Pinpoint the cell where the given text exists, returning its (X, Y) midpoint coordinate. 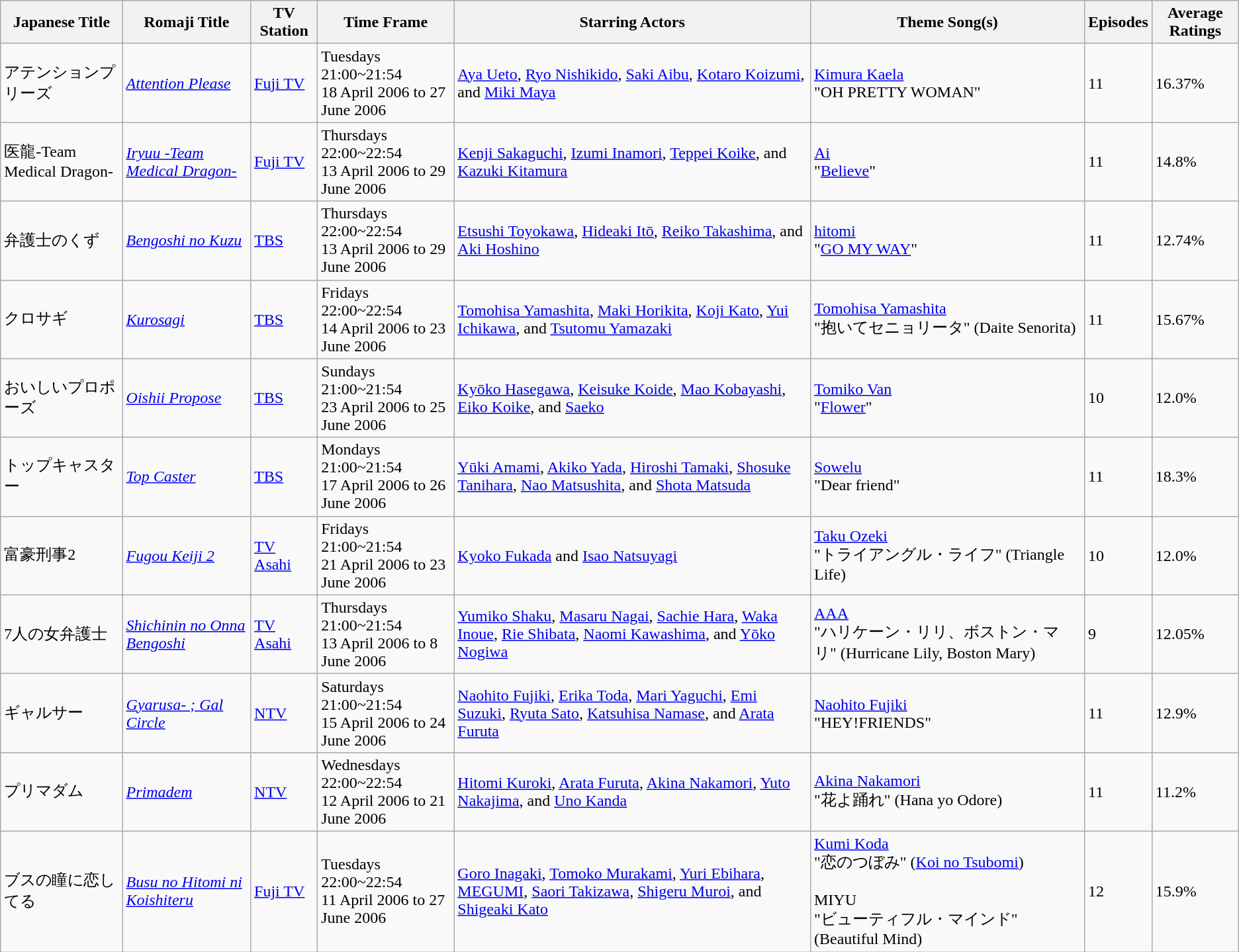
Kyoko Fukada and Isao Natsuyagi (633, 556)
Iryuu -Team Medical Dragon- (187, 161)
12.9% (1195, 713)
Tuesdays 22:00~22:54 11 April 2006 to 27 June 2006 (386, 891)
おいしいプロポーズ (62, 398)
Fridays 21:00~21:54 21 April 2006 to 23 June 2006 (386, 556)
Romaji Title (187, 22)
Kimura Kaela "OH PRETTY WOMAN" (947, 83)
アテンションプリーズ (62, 83)
Tuesdays 21:00~21:54 18 April 2006 to 27 June 2006 (386, 83)
Bengoshi no Kuzu (187, 241)
11.2% (1195, 791)
Theme Song(s) (947, 22)
Tomohisa Yamashita "抱いてセニョリータ" (Daite Senorita) (947, 319)
Fridays 22:00~22:54 14 April 2006 to 23 June 2006 (386, 319)
12.05% (1195, 634)
Wednesdays 22:00~22:54 12 April 2006 to 21 June 2006 (386, 791)
Japanese Title (62, 22)
Etsushi Toyokawa, Hideaki Itō, Reiko Takashima, and Aki Hoshino (633, 241)
Starring Actors (633, 22)
18.3% (1195, 476)
16.37% (1195, 83)
Hitomi Kuroki, Arata Furuta, Akina Nakamori, Yuto Nakajima, and Uno Kanda (633, 791)
Gyarusa- ; Gal Circle (187, 713)
Oishii Propose (187, 398)
AAA "ハリケーン・リリ、ボストン・マリ" (Hurricane Lily, Boston Mary) (947, 634)
9 (1119, 634)
Kyōko Hasegawa, Keisuke Koide, Mao Kobayashi, Eiko Koike, and Saeko (633, 398)
Saturdays 21:00~21:54 15 April 2006 to 24 June 2006 (386, 713)
Sowelu "Dear friend" (947, 476)
Akina Nakamori "花よ踊れ" (Hana yo Odore) (947, 791)
Ai "Believe" (947, 161)
Kurosagi (187, 319)
14.8% (1195, 161)
トップキャスター (62, 476)
Attention Please (187, 83)
12 (1119, 891)
Yūki Amami, Akiko Yada, Hiroshi Tamaki, Shosuke Tanihara, Nao Matsushita, and Shota Matsuda (633, 476)
Yumiko Shaku, Masaru Nagai, Sachie Hara, Waka Inoue, Rie Shibata, Naomi Kawashima, and Yōko Nogiwa (633, 634)
Primadem (187, 791)
Tomohisa Yamashita, Maki Horikita, Koji Kato, Yui Ichikawa, and Tsutomu Yamazaki (633, 319)
医龍-Team Medical Dragon- (62, 161)
プリマダム (62, 791)
Average Ratings (1195, 22)
Naohito Fujiki "HEY!FRIENDS" (947, 713)
Goro Inagaki, Tomoko Murakami, Yuri Ebihara, MEGUMI, Saori Takizawa, Shigeru Muroi, and Shigeaki Kato (633, 891)
弁護士のくず (62, 241)
Naohito Fujiki, Erika Toda, Mari Yaguchi, Emi Suzuki, Ryuta Sato, Katsuhisa Namase, and Arata Furuta (633, 713)
Top Caster (187, 476)
ギャルサー (62, 713)
Mondays 21:00~21:54 17 April 2006 to 26 June 2006 (386, 476)
TV Station (285, 22)
Time Frame (386, 22)
Taku Ozeki "トライアングル・ライフ" (Triangle Life) (947, 556)
Episodes (1119, 22)
富豪刑事2 (62, 556)
Busu no Hitomi ni Koishiteru (187, 891)
12.74% (1195, 241)
15.67% (1195, 319)
Kumi Koda "恋のつぼみ" (Koi no Tsubomi) MIYU "ビューティフル・マインド" (Beautiful Mind) (947, 891)
Thursdays 21:00~21:54 13 April 2006 to 8 June 2006 (386, 634)
Sundays 21:00~21:54 23 April 2006 to 25 June 2006 (386, 398)
Kenji Sakaguchi, Izumi Inamori, Teppei Koike, and Kazuki Kitamura (633, 161)
7人の女弁護士 (62, 634)
15.9% (1195, 891)
クロサギ (62, 319)
Tomiko Van "Flower" (947, 398)
hitomi "GO MY WAY" (947, 241)
Fugou Keiji 2 (187, 556)
ブスの瞳に恋してる (62, 891)
Aya Ueto, Ryo Nishikido, Saki Aibu, Kotaro Koizumi, and Miki Maya (633, 83)
Shichinin no Onna Bengoshi (187, 634)
